Identify which cell holds the provided text, then report its (X, Y) central coordinate. 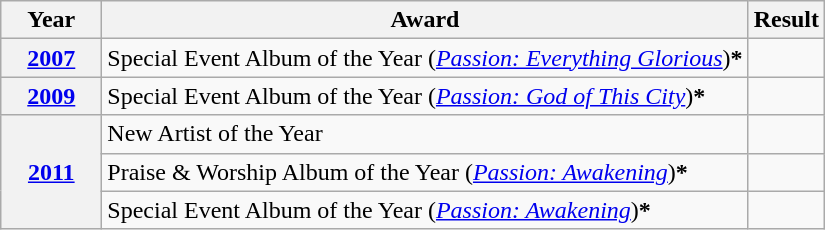
Special Event Album of the Year (Passion: God of This City)* (425, 96)
Result (786, 20)
Special Event Album of the Year (Passion: Everything Glorious)* (425, 58)
2011 (52, 172)
2007 (52, 58)
2009 (52, 96)
Year (52, 20)
New Artist of the Year (425, 134)
Award (425, 20)
Special Event Album of the Year (Passion: Awakening)* (425, 210)
Praise & Worship Album of the Year (Passion: Awakening)* (425, 172)
